Locate the cell with the specified text and output its [x, y] center coordinate. 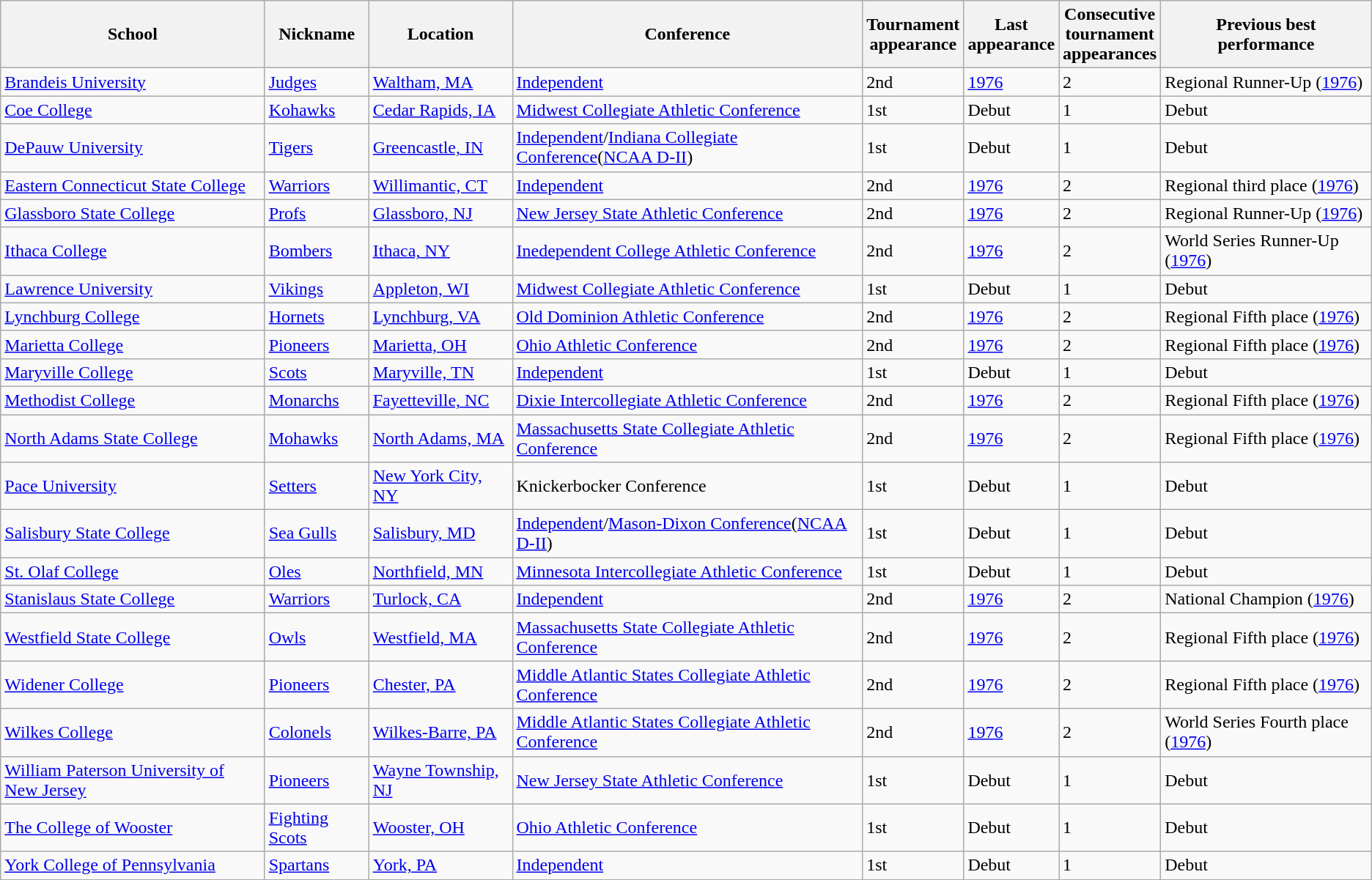
Bombers [317, 251]
DePauw University [133, 148]
Lynchburg College [133, 317]
Stanislaus State College [133, 599]
Salisbury, MD [440, 533]
Cedar Rapids, IA [440, 110]
Wilkes-Barre, PA [440, 733]
Vikings [317, 289]
Lawrence University [133, 289]
Sea Gulls [317, 533]
Willimantic, CT [440, 185]
Oles [317, 572]
Regional third place (1976) [1266, 185]
Profs [317, 213]
Independent/Mason-Dixon Conference(NCAA D-II) [687, 533]
Glassboro State College [133, 213]
Kohawks [317, 110]
Lastappearance [1011, 34]
Greencastle, IN [440, 148]
Hornets [317, 317]
North Adams State College [133, 438]
St. Olaf College [133, 572]
Judges [317, 82]
Independent/Indiana Collegiate Conference(NCAA D-II) [687, 148]
Widener College [133, 684]
Brandeis University [133, 82]
Scots [317, 372]
The College of Wooster [133, 828]
Salisbury State College [133, 533]
Old Dominion Athletic Conference [687, 317]
Nickname [317, 34]
Ithaca College [133, 251]
Glassboro, NJ [440, 213]
Waltham, MA [440, 82]
New York City, NY [440, 487]
Dixie Intercollegiate Athletic Conference [687, 400]
World Series Runner-Up (1976) [1266, 251]
Monarchs [317, 400]
Ithaca, NY [440, 251]
Appleton, WI [440, 289]
Marietta, OH [440, 344]
Fighting Scots [317, 828]
Previous bestperformance [1266, 34]
World Series Fourth place (1976) [1266, 733]
North Adams, MA [440, 438]
Lynchburg, VA [440, 317]
Location [440, 34]
Conference [687, 34]
Tournamentappearance [913, 34]
School [133, 34]
Chester, PA [440, 684]
Westfield State College [133, 637]
Marietta College [133, 344]
Tigers [317, 148]
Setters [317, 487]
Maryville College [133, 372]
York College of Pennsylvania [133, 865]
Knickerbocker Conference [687, 487]
York, PA [440, 865]
Owls [317, 637]
Methodist College [133, 400]
Wayne Township, NJ [440, 780]
Wooster, OH [440, 828]
National Champion (1976) [1266, 599]
Colonels [317, 733]
Mohawks [317, 438]
Maryville, TN [440, 372]
Fayetteville, NC [440, 400]
Inedependent College Athletic Conference [687, 251]
William Paterson University of New Jersey [133, 780]
Northfield, MN [440, 572]
Spartans [317, 865]
Coe College [133, 110]
Turlock, CA [440, 599]
Wilkes College [133, 733]
Pace University [133, 487]
Consecutivetournamentappearances [1110, 34]
Westfield, MA [440, 637]
Eastern Connecticut State College [133, 185]
Minnesota Intercollegiate Athletic Conference [687, 572]
